Detect which cell encompasses the target text, then output its (x, y) center coordinate. 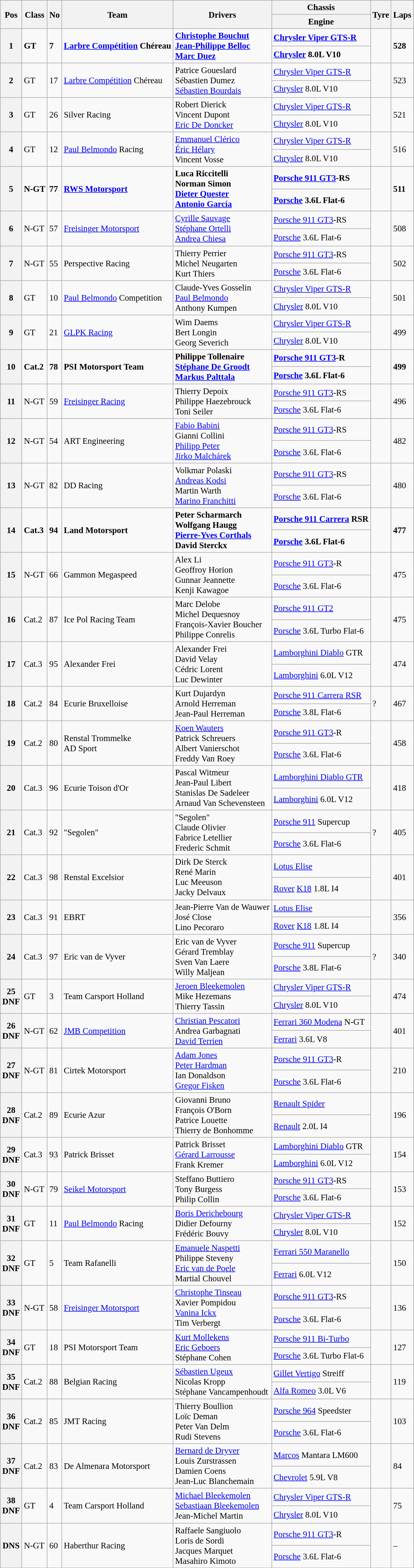
Belgian Racing (117, 1382)
Kurt Dujardyn Arnold Herreman Jean-Paul Herreman (222, 704)
35DNF (11, 1382)
23 (11, 917)
127 (402, 1348)
Koen Wauters Patrick Schreuers Albert Vanierschot Freddy Van Roey (222, 744)
Drivers (222, 14)
DNS (11, 1545)
523 (402, 81)
– (402, 1545)
Laps (402, 14)
Ecurie Toison d'Or (117, 788)
25DNF (11, 996)
Alfa Romeo 3.0L V6 (321, 1391)
Adam Jones Peter Hardman Ian Donaldson Gregor Fisken (222, 1071)
Team Rafanelli (117, 1264)
62 (55, 1031)
502 (402, 263)
81 (55, 1071)
Patrice Goueslard Sébastien Dumez Sébastien Bourdais (222, 81)
Haberthur Racing (117, 1545)
Steffano Buttiero Tony Burgess Philip Collin (222, 1189)
Paul Belmondo Competition (117, 298)
6 (11, 229)
467 (402, 704)
26DNF (11, 1031)
Ice Pol Racing Team (117, 619)
Robert Dierick Vincent Dupont Eric De Doncker (222, 115)
Bernard de Dryver Louis Zurstrassen Damien Coens Jean-Luc Blanchemain (222, 1466)
91 (55, 917)
30DNF (11, 1189)
Dirk De Sterck René Marin Luc Meeuson Jacky Delvaux (222, 878)
"Segolen" (117, 833)
27DNF (11, 1071)
54 (55, 441)
Wim Daems Bert Longin Georg Severich (222, 332)
Chevrolet 5.9L V8 (321, 1478)
55 (55, 263)
88 (55, 1382)
98 (55, 878)
Team (117, 14)
57 (55, 229)
Ferrari 3.6L V8 (321, 1039)
15 (11, 575)
Peter Scharmarch Wolfgang Haugg Pierre-Yves Corthals David Sterckx (222, 530)
Marcos Mantara LM600 (321, 1455)
Emanuele Naspetti Philippe Steveny Eric van de Poele Martial Chouvel (222, 1264)
38DNF (11, 1506)
75 (402, 1506)
521 (402, 115)
85 (55, 1422)
Perspective Racing (117, 263)
Alexander Frei (117, 665)
Cirtek Motorsport (117, 1071)
Ferrari 360 Modena N-GT (321, 1022)
94 (55, 530)
154 (402, 1155)
Fabio Babini Gianni Collini Philipp Peter Jirko Malchárek (222, 441)
29DNF (11, 1155)
28DNF (11, 1115)
83 (55, 1466)
516 (402, 150)
Porsche 964 Speedster (321, 1411)
Ecurie Azur (117, 1115)
Renstal Trommelke AD Sport (117, 744)
Pos (11, 14)
33DNF (11, 1308)
RWS Motorsport (117, 189)
Emmanuel Clérico Éric Hélary Vincent Vosse (222, 150)
Thierry Perrier Michel Neugarten Kurt Thiers (222, 263)
Claude-Yves Gosselin Paul Belmondo Anthony Kumpen (222, 298)
Giovanni Bruno François O'Born Patrice Louette Thierry de Bonhomme (222, 1115)
JMB Competition (117, 1031)
14 (11, 530)
20 (11, 788)
Eric van de Vyver Gérard Tremblay Sven Van Laere Willy Maljean (222, 957)
356 (402, 917)
JMT Racing (117, 1422)
Renstal Excelsior (117, 878)
482 (402, 441)
152 (402, 1224)
93 (55, 1155)
119 (402, 1382)
31DNF (11, 1224)
13 (11, 485)
418 (402, 788)
508 (402, 229)
Silver Racing (117, 115)
De Almenara Motorsport (117, 1466)
Ferrari 550 Maranello (321, 1252)
Porsche 911 GT2 (321, 608)
26 (55, 115)
153 (402, 1189)
EBRT (117, 917)
89 (55, 1115)
Marc Delobe Michel Dequesnoy François-Xavier Boucher Philippe Conrelis (222, 619)
Chassis (321, 8)
511 (402, 189)
Boris Derichebourg Didier Defourny Frédéric Bouvy (222, 1224)
Renault 2.0L I4 (321, 1126)
32DNF (11, 1264)
82 (55, 485)
97 (55, 957)
Gammon Megaspeed (117, 575)
Class (35, 14)
Raffaele Sangiuolo Loris de Sordi Jacques Marquet Masahiro Kimoto (222, 1545)
2 (11, 81)
GLPK Racing (117, 332)
Christian Pescatori Andrea Garbagnati David Terrien (222, 1031)
Kurt Mollekens Eric Geboers Stéphane Cohen (222, 1348)
Patrick Brisset Gérard Larrousse Frank Kremer (222, 1155)
458 (402, 744)
Pascal Witmeur Jean-Paul Libert Stanislas De Sadeleer Arnaud Van Schevensteen (222, 788)
Porsche 911 Bi-Turbo (321, 1339)
Michael Bleekemolen Sebastiaan Bleekemolen Jean-Michel Martin (222, 1506)
210 (402, 1071)
DD Racing (117, 485)
Ecurie Bruxelloise (117, 704)
80 (55, 744)
103 (402, 1422)
22 (11, 878)
405 (402, 833)
95 (55, 665)
Sébastien Ugeux Nicolas Kropp Stéphane Vancampenhoudt (222, 1382)
Christophe Tinseau Xavier Pompidou Vanina Ickx Tim Verbergt (222, 1308)
Philippe Tollenaire Stéphane De Groodt Markus Palttala (222, 367)
Thierry Depoix Philippe Haezebrouck Toni Seiler (222, 401)
58 (55, 1308)
37DNF (11, 1466)
19 (11, 744)
"Segolen" Claude Olivier Fabrice Letellier Frederic Schmit (222, 833)
ART Engineering (117, 441)
Luca Riccitelli Norman Simon Dieter Quester Antonio García (222, 189)
340 (402, 957)
150 (402, 1264)
Eric van de Vyver (117, 957)
Freisinger Racing (117, 401)
16 (11, 619)
Renault Spider (321, 1104)
Thierry Boullion Loïc Deman Peter Van Delm Rudi Stevens (222, 1422)
77 (55, 189)
Alex Li Geoffroy Horion Gunnar Jeannette Kenji Kawagoe (222, 575)
59 (55, 401)
Volkmar Polaski Andreas Kodsi Martin Warth Marino Franchitti (222, 485)
501 (402, 298)
87 (55, 619)
24 (11, 957)
528 (402, 46)
Jeroen Bleekemolen Mike Hezemans Thierry Tassin (222, 996)
Christophe Bouchut Jean-Philippe Belloc Marc Duez (222, 46)
496 (402, 401)
Alexander Frei David Velay Cédric Lorent Luc Dewinter (222, 665)
34DNF (11, 1348)
78 (55, 367)
8 (11, 298)
Gillet Vertigo Streiff (321, 1373)
Cyrille Sauvage Stéphane Ortelli Andrea Chiesa (222, 229)
60 (55, 1545)
480 (402, 485)
Jean-Pierre Van de Wauwer José Close Lino Pecoraro (222, 917)
Engine (321, 22)
66 (55, 575)
Land Motorsport (117, 530)
Tyre (381, 14)
196 (402, 1115)
96 (55, 788)
Ferrari 6.0L V12 (321, 1274)
Seikel Motorsport (117, 1189)
136 (402, 1308)
9 (11, 332)
92 (55, 833)
No (55, 14)
36DNF (11, 1422)
79 (55, 1189)
Patrick Brisset (117, 1155)
1 (11, 46)
477 (402, 530)
